Pinpoint the cell where the given text exists, returning its (X, Y) midpoint coordinate. 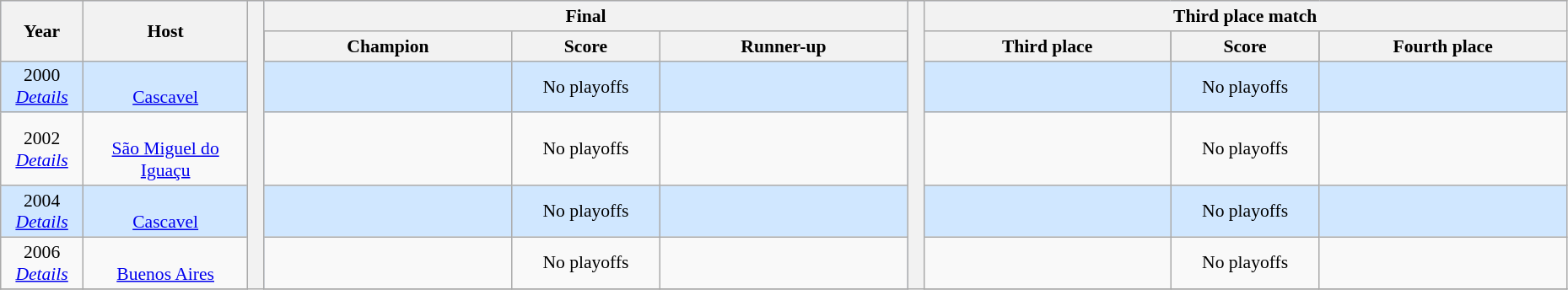
Host (165, 30)
Final (585, 16)
2000Details (42, 86)
2002Details (42, 150)
2004Details (42, 211)
Third place (1048, 46)
São Miguel do Iguaçu (165, 150)
Runner-up (783, 46)
2006Details (42, 263)
Champion (388, 46)
Year (42, 30)
Third place match (1245, 16)
Buenos Aires (165, 263)
Fourth place (1442, 46)
